Return (x, y) of the center of cell containing provided text 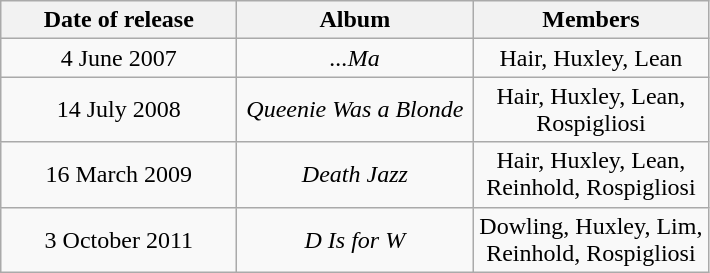
16 March 2009 (119, 174)
...Ma (355, 58)
Members (591, 20)
Album (355, 20)
Hair, Huxley, Lean, Rospigliosi (591, 110)
D Is for W (355, 240)
Hair, Huxley, Lean, Reinhold, Rospigliosi (591, 174)
14 July 2008 (119, 110)
Hair, Huxley, Lean (591, 58)
3 October 2011 (119, 240)
Date of release (119, 20)
Death Jazz (355, 174)
Dowling, Huxley, Lim, Reinhold, Rospigliosi (591, 240)
4 June 2007 (119, 58)
Queenie Was a Blonde (355, 110)
